Extract the [X, Y] coordinate from the center of the cell holding the provided text.  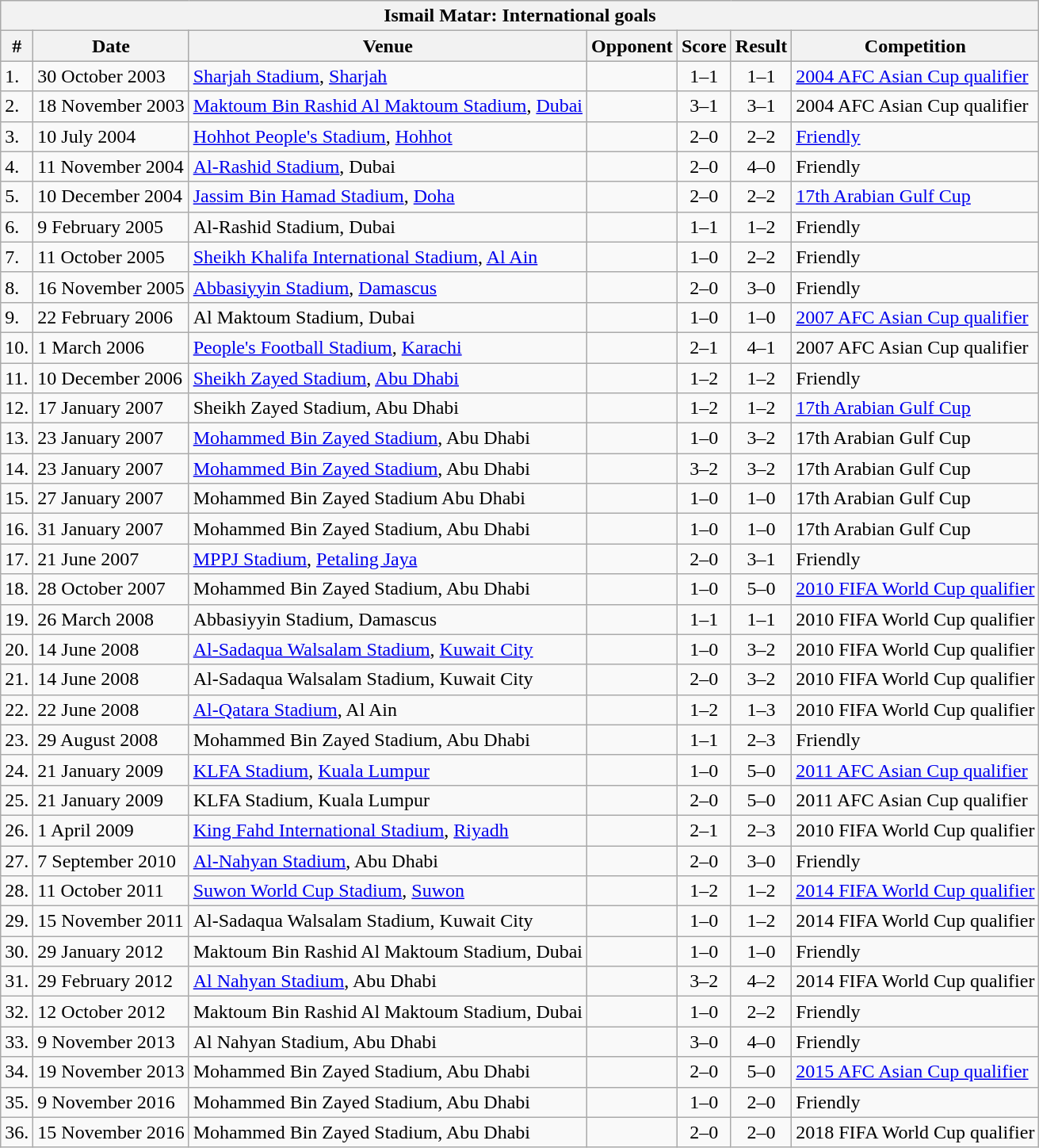
2015 AFC Asian Cup qualifier [915, 1072]
Jassim Bin Hamad Stadium, Doha [388, 197]
12 October 2012 [111, 1012]
26 March 2008 [111, 619]
15 November 2011 [111, 921]
People's Football Stadium, Karachi [388, 347]
7 September 2010 [111, 860]
31. [17, 982]
2018 FIFA World Cup qualifier [915, 1132]
29 August 2008 [111, 740]
9 November 2016 [111, 1102]
29. [17, 921]
Competition [915, 46]
11 October 2005 [111, 257]
Al-Qatara Stadium, Al Ain [388, 710]
6. [17, 227]
22 February 2006 [111, 317]
9. [17, 317]
23. [17, 740]
21 June 2007 [111, 559]
Sheikh Khalifa International Stadium, Al Ain [388, 257]
10 December 2006 [111, 378]
15 November 2016 [111, 1132]
10. [17, 347]
1 April 2009 [111, 830]
1–3 [761, 710]
5. [17, 197]
1 March 2006 [111, 347]
4–1 [761, 347]
14. [17, 469]
13. [17, 438]
Suwon World Cup Stadium, Suwon [388, 891]
Al-Nahyan Stadium, Abu Dhabi [388, 860]
12. [17, 408]
16 November 2005 [111, 287]
Venue [388, 46]
32. [17, 1012]
18. [17, 589]
# [17, 46]
Opponent [632, 46]
29 February 2012 [111, 982]
Hohhot People's Stadium, Hohhot [388, 136]
15. [17, 499]
28 October 2007 [111, 589]
Result [761, 46]
30. [17, 951]
27. [17, 860]
16. [17, 529]
36. [17, 1132]
22 June 2008 [111, 710]
28. [17, 891]
4–2 [761, 982]
11 October 2011 [111, 891]
4. [17, 166]
King Fahd International Stadium, Riyadh [388, 830]
MPPJ Stadium, Petaling Jaya [388, 559]
20. [17, 649]
22. [17, 710]
17. [17, 559]
11 November 2004 [111, 166]
25. [17, 800]
Mohammed Bin Zayed Stadium Abu Dhabi [388, 499]
9 November 2013 [111, 1042]
10 July 2004 [111, 136]
11. [17, 378]
30 October 2003 [111, 76]
19. [17, 619]
1. [17, 76]
10 December 2004 [111, 197]
27 January 2007 [111, 499]
2. [17, 106]
Al Maktoum Stadium, Dubai [388, 317]
19 November 2013 [111, 1072]
Date [111, 46]
29 January 2012 [111, 951]
34. [17, 1072]
31 January 2007 [111, 529]
17 January 2007 [111, 408]
3. [17, 136]
Ismail Matar: International goals [520, 16]
Score [704, 46]
Sharjah Stadium, Sharjah [388, 76]
35. [17, 1102]
7. [17, 257]
21. [17, 679]
9 February 2005 [111, 227]
8. [17, 287]
26. [17, 830]
18 November 2003 [111, 106]
33. [17, 1042]
24. [17, 770]
